Provide the [X, Y] coordinate of the cell's center where the given text is located.  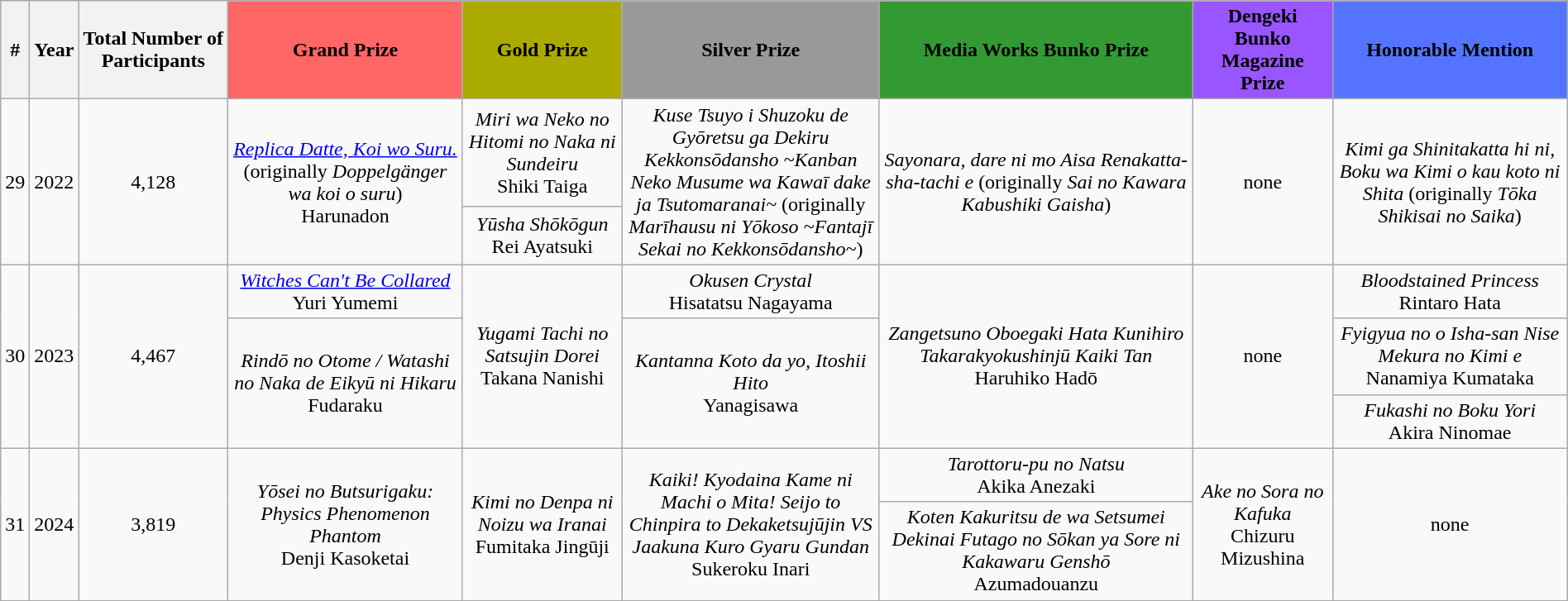
Sayonara, dare ni mo Aisa Renakatta-sha-tachi e (originally Sai no Kawara Kabushiki Gaisha) [1035, 182]
Fukashi no Boku YoriAkira Ninomae [1450, 422]
2022 [55, 182]
Replica Datte, Koi wo Suru. (originally Doppelgänger wa koi o suru)Harunadon [346, 182]
Kimi no Denpa ni Noizu wa IranaiFumitaka Jingūji [543, 524]
Zangetsuno Oboegaki Hata Kunihiro Takarakyokushinjū Kaiki TanHaruhiko Hadō [1035, 356]
4,128 [154, 182]
Year [55, 50]
Ake no Sora no KafukaChizuru Mizushina [1262, 524]
2024 [55, 524]
Silver Prize [751, 50]
Media Works Bunko Prize [1035, 50]
Fyigyua no o Isha-san Nise Mekura no Kimi eNanamiya Kumataka [1450, 356]
Honorable Mention [1450, 50]
Total Number of Participants [154, 50]
30 [15, 356]
Dengeki Bunko Magazine Prize [1262, 50]
29 [15, 182]
Miri wa Neko no Hitomi no Naka ni SundeiruShiki Taiga [543, 152]
Yugami Tachi no Satsujin DoreiTakana Nanishi [543, 356]
2023 [55, 356]
Bloodstained PrincessRintaro Hata [1450, 291]
Yūsha ShōkōgunRei Ayatsuki [543, 235]
Witches Can't Be CollaredYuri Yumemi [346, 291]
Yōsei no Butsurigaku: Physics Phenomenon PhantomDenji Kasoketai [346, 524]
Grand Prize [346, 50]
Gold Prize [543, 50]
Okusen CrystalHisatatsu Nagayama [751, 291]
Kaiki! Kyodaina Kame ni Machi o Mita! Seijo to Chinpira to Dekaketsujūjin VS Jaakuna Kuro Gyaru GundanSukeroku Inari [751, 524]
31 [15, 524]
Kantanna Koto da yo, Itoshii HitoYanagisawa [751, 384]
Koten Kakuritsu de wa Setsumei Dekinai Futago no Sōkan ya Sore ni Kakawaru GenshōAzumadouanzu [1035, 551]
3,819 [154, 524]
Tarottoru-pu no NatsuAkika Anezaki [1035, 475]
Rindō no Otome / Watashi no Naka de Eikyū ni HikaruFudaraku [346, 384]
Kimi ga Shinitakatta hi ni, Boku wa Kimi o kau koto ni Shita (originally Tōka Shikisai no Saika) [1450, 182]
# [15, 50]
4,467 [154, 356]
